Capture the cell that displays the provided text and extract its [X, Y] central coordinate. 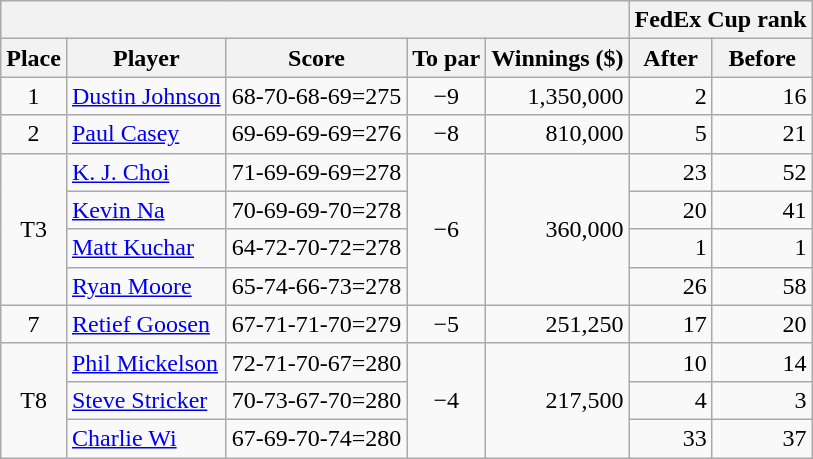
−5 [446, 324]
217,500 [558, 400]
71-69-69-69=278 [316, 172]
3 [762, 400]
26 [670, 286]
72-71-70-67=280 [316, 362]
67-71-71-70=279 [316, 324]
68-70-68-69=275 [316, 96]
Place [34, 58]
23 [670, 172]
Matt Kuchar [146, 248]
64-72-70-72=278 [316, 248]
−8 [446, 134]
Score [316, 58]
Phil Mickelson [146, 362]
69-69-69-69=276 [316, 134]
70-73-67-70=280 [316, 400]
Kevin Na [146, 210]
−9 [446, 96]
Before [762, 58]
Retief Goosen [146, 324]
T8 [34, 400]
360,000 [558, 229]
16 [762, 96]
251,250 [558, 324]
67-69-70-74=280 [316, 438]
To par [446, 58]
Paul Casey [146, 134]
41 [762, 210]
7 [34, 324]
65-74-66-73=278 [316, 286]
14 [762, 362]
T3 [34, 229]
37 [762, 438]
17 [670, 324]
10 [670, 362]
33 [670, 438]
−6 [446, 229]
52 [762, 172]
Winnings ($) [558, 58]
K. J. Choi [146, 172]
5 [670, 134]
58 [762, 286]
70-69-69-70=278 [316, 210]
4 [670, 400]
After [670, 58]
Player [146, 58]
FedEx Cup rank [720, 20]
1,350,000 [558, 96]
Dustin Johnson [146, 96]
21 [762, 134]
Ryan Moore [146, 286]
Steve Stricker [146, 400]
810,000 [558, 134]
−4 [446, 400]
Charlie Wi [146, 438]
